Capture the cell that displays the provided text and extract its (x, y) central coordinate. 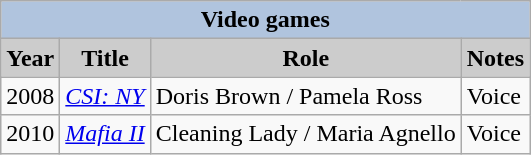
CSI: NY (105, 96)
Notes (495, 58)
Title (105, 58)
2008 (30, 96)
Role (306, 58)
Year (30, 58)
2010 (30, 134)
Doris Brown / Pamela Ross (306, 96)
Video games (266, 20)
Cleaning Lady / Maria Agnello (306, 134)
Mafia II (105, 134)
